Output the (x, y) coordinate of the center of the cell containing the given text.  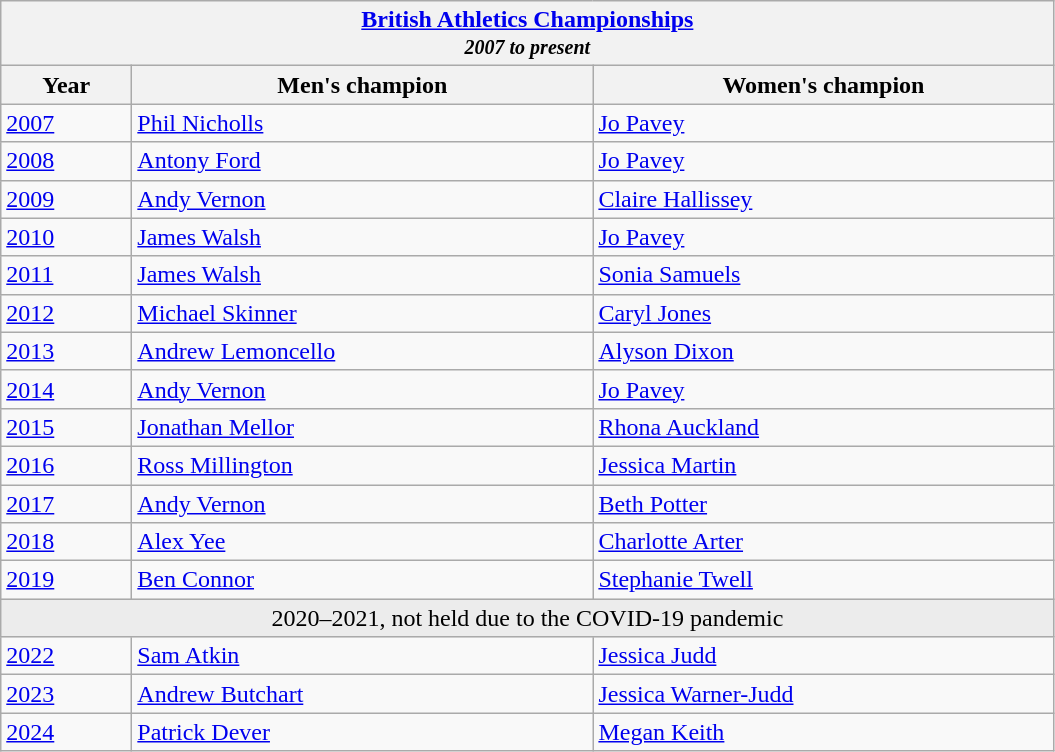
2020–2021, not held due to the COVID-19 pandemic (528, 618)
Andrew Butchart (362, 694)
Antony Ford (362, 161)
2007 (66, 123)
2015 (66, 427)
2017 (66, 503)
Alyson Dixon (824, 351)
Ross Millington (362, 465)
Stephanie Twell (824, 580)
2008 (66, 161)
Claire Hallissey (824, 199)
British Athletics Championships2007 to present (528, 34)
2024 (66, 732)
Andrew Lemoncello (362, 351)
2016 (66, 465)
2009 (66, 199)
Charlotte Arter (824, 542)
Rhona Auckland (824, 427)
Caryl Jones (824, 313)
2011 (66, 275)
Sonia Samuels (824, 275)
Jessica Warner-Judd (824, 694)
2012 (66, 313)
2023 (66, 694)
Sam Atkin (362, 656)
Year (66, 85)
Patrick Dever (362, 732)
Ben Connor (362, 580)
Megan Keith (824, 732)
Women's champion (824, 85)
2018 (66, 542)
Jonathan Mellor (362, 427)
Michael Skinner (362, 313)
Alex Yee (362, 542)
Men's champion (362, 85)
2014 (66, 389)
2010 (66, 237)
2019 (66, 580)
Jessica Martin (824, 465)
Beth Potter (824, 503)
2013 (66, 351)
2022 (66, 656)
Jessica Judd (824, 656)
Phil Nicholls (362, 123)
